Determine the (X, Y) coordinate at the center of the cell enclosing the given text.  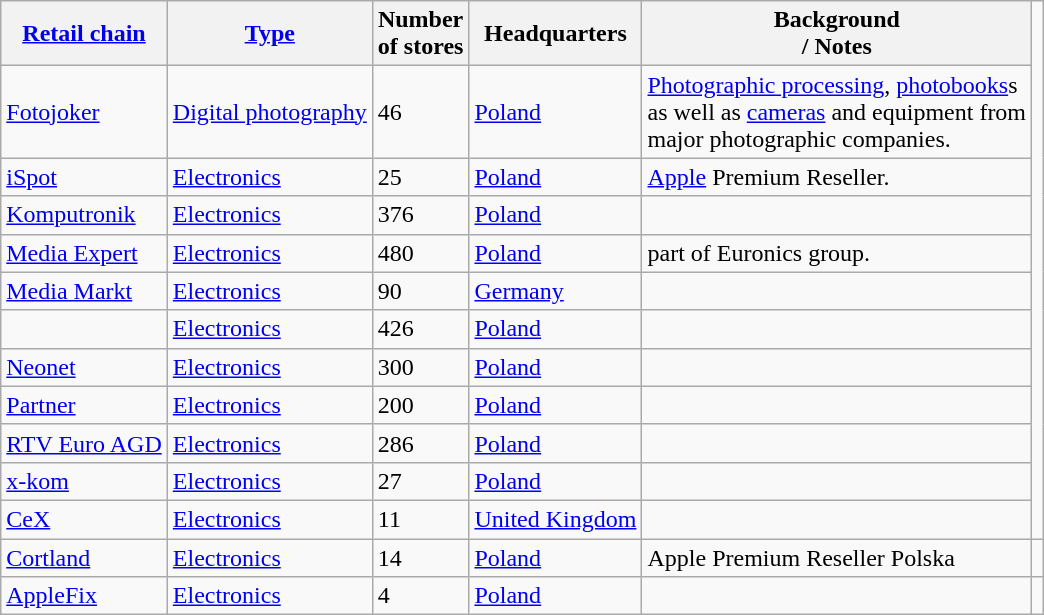
Digital photography (270, 112)
376 (420, 215)
Komputronik (84, 215)
4 (420, 596)
Cortland (84, 557)
Media Markt (84, 291)
Apple Premium Reseller. (837, 177)
90 (420, 291)
Neonet (84, 367)
RTV Euro AGD (84, 443)
Partner (84, 405)
Media Expert (84, 253)
part of Euronics group. (837, 253)
AppleFix (84, 596)
25 (420, 177)
Apple Premium Reseller Polska (837, 557)
Fotojoker (84, 112)
Headquarters (556, 34)
Background/ Notes (837, 34)
11 (420, 519)
Type (270, 34)
300 (420, 367)
iSpot (84, 177)
46 (420, 112)
200 (420, 405)
x-kom (84, 481)
27 (420, 481)
Numberof stores (420, 34)
14 (420, 557)
426 (420, 329)
CeX (84, 519)
480 (420, 253)
Germany (556, 291)
United Kingdom (556, 519)
286 (420, 443)
Photographic processing, photobookss as well as cameras and equipment from major photographic companies. (837, 112)
Retail chain (84, 34)
